Provide the [X, Y] coordinate of the cell's center where the given text is located.  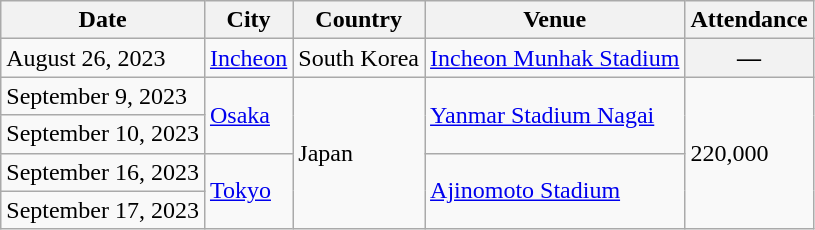
September 17, 2023 [103, 210]
Attendance [749, 20]
Incheon Munhak Stadium [555, 58]
Date [103, 20]
220,000 [749, 153]
September 9, 2023 [103, 96]
— [749, 58]
Tokyo [248, 191]
Incheon [248, 58]
Country [359, 20]
City [248, 20]
Venue [555, 20]
Osaka [248, 115]
Yanmar Stadium Nagai [555, 115]
September 16, 2023 [103, 172]
Japan [359, 153]
August 26, 2023 [103, 58]
Ajinomoto Stadium [555, 191]
South Korea [359, 58]
September 10, 2023 [103, 134]
